Capture the cell that displays the provided text and extract its (X, Y) central coordinate. 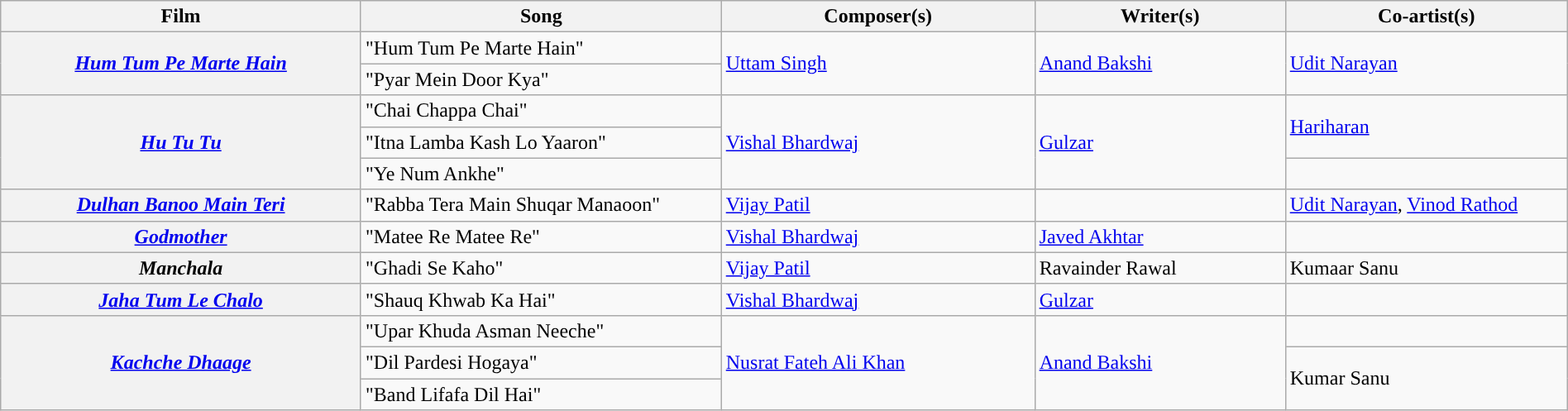
Udit Narayan, Vinod Rathod (1426, 205)
"Rabba Tera Main Shuqar Manaoon" (541, 205)
Ravainder Rawal (1159, 268)
Co-artist(s) (1426, 17)
"Ye Num Ankhe" (541, 174)
"Band Lifafa Dil Hai" (541, 394)
"Matee Re Matee Re" (541, 237)
Kachche Dhaage (181, 362)
Kumar Sanu (1426, 378)
Dulhan Banoo Main Teri (181, 205)
"Upar Khuda Asman Neeche" (541, 331)
"Hum Tum Pe Marte Hain" (541, 48)
Hum Tum Pe Marte Hain (181, 64)
Composer(s) (878, 17)
Kumaar Sanu (1426, 268)
Writer(s) (1159, 17)
Hariharan (1426, 127)
"Dil Pardesi Hogaya" (541, 362)
Udit Narayan (1426, 64)
Javed Akhtar (1159, 237)
Hu Tu Tu (181, 142)
Uttam Singh (878, 64)
Godmother (181, 237)
Song (541, 17)
Film (181, 17)
Jaha Tum Le Chalo (181, 299)
Nusrat Fateh Ali Khan (878, 362)
Manchala (181, 268)
"Ghadi Se Kaho" (541, 268)
"Pyar Mein Door Kya" (541, 79)
"Itna Lamba Kash Lo Yaaron" (541, 142)
"Chai Chappa Chai" (541, 111)
"Shauq Khwab Ka Hai" (541, 299)
